Return (x, y) of the center of cell containing provided text 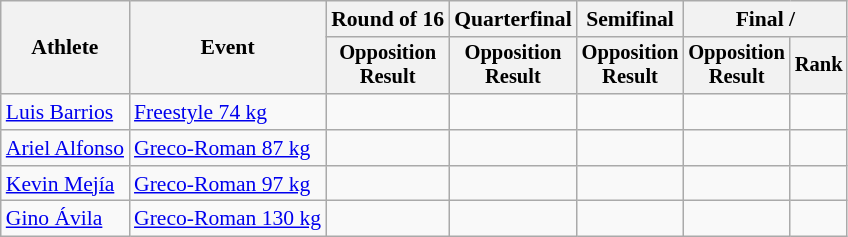
Luis Barrios (65, 112)
Greco-Roman 130 kg (228, 219)
Final / (765, 19)
Quarterfinal (513, 19)
Rank (819, 66)
Gino Ávila (65, 219)
Event (228, 48)
Greco-Roman 87 kg (228, 148)
Ariel Alfonso (65, 148)
Kevin Mejía (65, 184)
Greco-Roman 97 kg (228, 184)
Athlete (65, 48)
Round of 16 (388, 19)
Freestyle 74 kg (228, 112)
Semifinal (630, 19)
